Search for the cell housing the specified text and yield its [x, y] center coordinate. 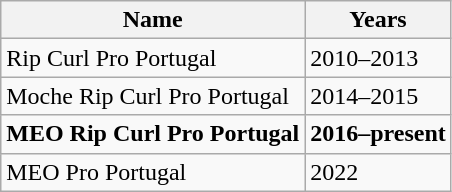
Name [153, 20]
2010–2013 [378, 58]
2016–present [378, 134]
Moche Rip Curl Pro Portugal [153, 96]
MEO Rip Curl Pro Portugal [153, 134]
Rip Curl Pro Portugal [153, 58]
2022 [378, 172]
MEO Pro Portugal [153, 172]
2014–2015 [378, 96]
Years [378, 20]
